From the cell containing the given text, extract its center point as [x, y] coordinate. 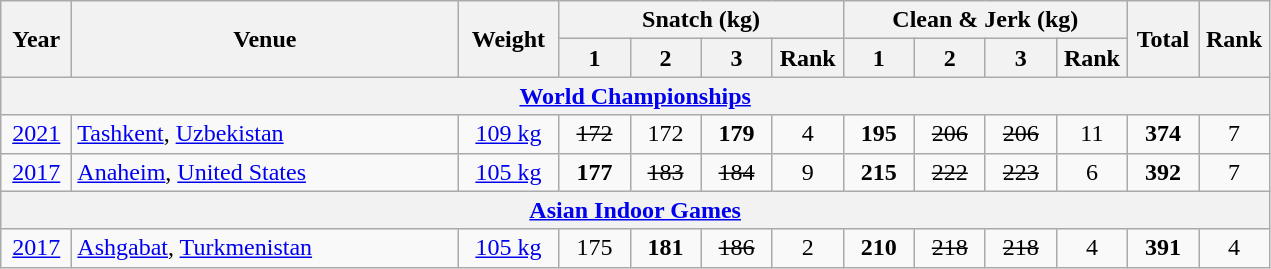
Ashgabat, Turkmenistan [265, 248]
109 kg [508, 134]
Tashkent, Uzbekistan [265, 134]
2021 [36, 134]
Asian Indoor Games [636, 210]
6 [1092, 172]
World Championships [636, 96]
Clean & Jerk (kg) [985, 20]
215 [878, 172]
9 [808, 172]
11 [1092, 134]
177 [594, 172]
Anaheim, United States [265, 172]
374 [1162, 134]
181 [666, 248]
Weight [508, 39]
195 [878, 134]
179 [736, 134]
223 [1020, 172]
210 [878, 248]
Total [1162, 39]
222 [950, 172]
186 [736, 248]
391 [1162, 248]
183 [666, 172]
Snatch (kg) [701, 20]
Venue [265, 39]
175 [594, 248]
Year [36, 39]
392 [1162, 172]
184 [736, 172]
